Scan for the cell matching the given text and deliver its [x, y] coordinate at center. 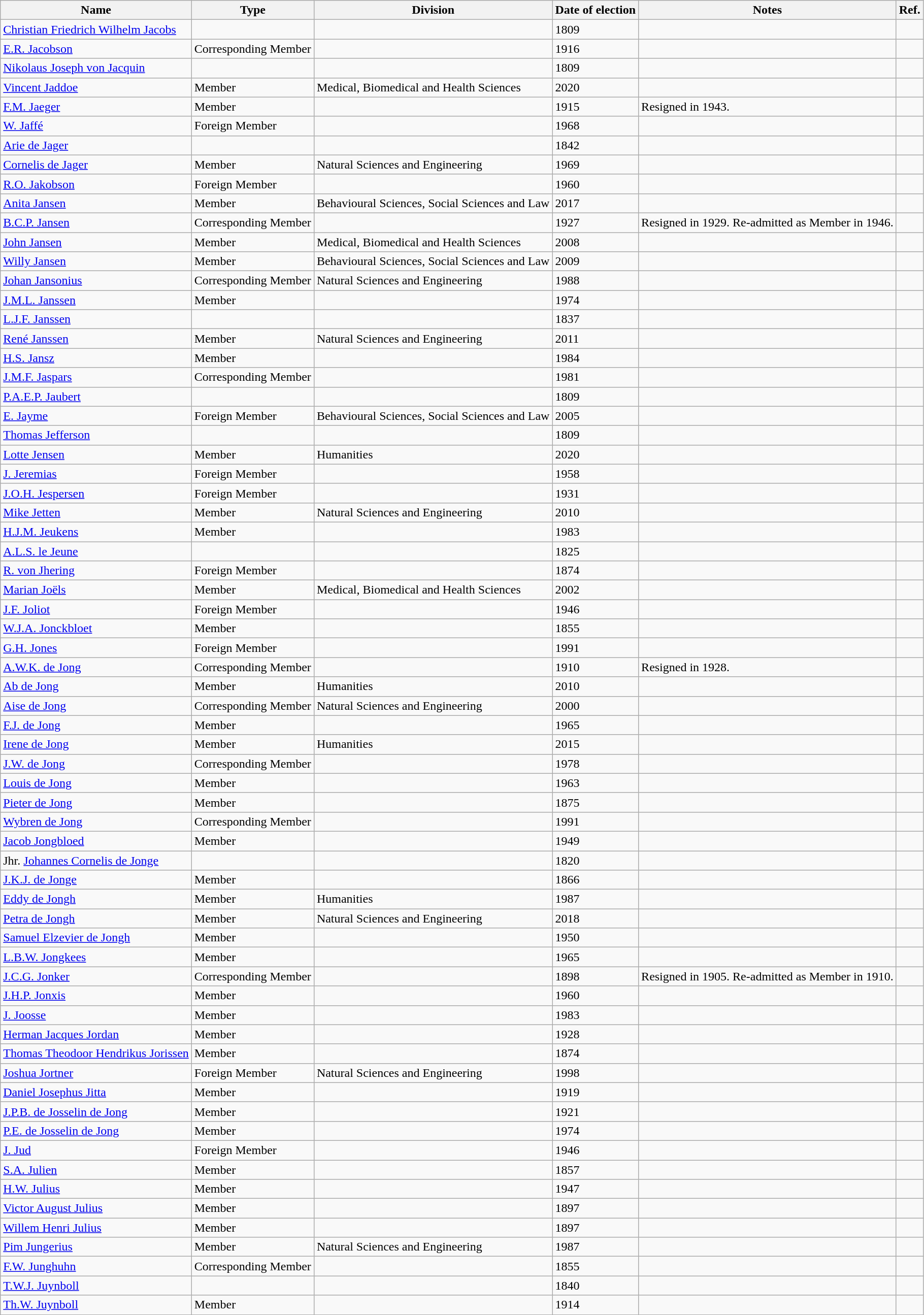
J.W. de Jong [96, 764]
Vincent Jaddoe [96, 87]
P.E. de Josselin de Jong [96, 1131]
Pieter de Jong [96, 802]
W. Jaffé [96, 126]
1875 [596, 802]
1916 [596, 49]
Ab de Jong [96, 686]
1840 [596, 1286]
J.H.P. Jonxis [96, 996]
1998 [596, 1073]
1968 [596, 126]
J.F. Joliot [96, 609]
2018 [596, 918]
1914 [596, 1305]
Petra de Jongh [96, 918]
Notes [768, 10]
2011 [596, 339]
Marian Joëls [96, 590]
Resigned in 1943. [768, 107]
John Jansen [96, 242]
J. Jud [96, 1150]
A.W.K. de Jong [96, 667]
1988 [596, 281]
Arie de Jager [96, 145]
Willem Henri Julius [96, 1228]
Thomas Jefferson [96, 435]
F.M. Jaeger [96, 107]
Daniel Josephus Jitta [96, 1092]
2015 [596, 744]
1825 [596, 551]
1866 [596, 880]
P.A.E.P. Jaubert [96, 397]
Christian Friedrich Wilhelm Jacobs [96, 29]
R. von Jhering [96, 571]
1915 [596, 107]
1928 [596, 1034]
1947 [596, 1189]
Louis de Jong [96, 783]
1984 [596, 358]
Pim Jungerius [96, 1247]
1837 [596, 319]
H.S. Jansz [96, 358]
Nikolaus Joseph von Jacquin [96, 68]
1842 [596, 145]
Ref. [910, 10]
1857 [596, 1169]
Jacob Jongbloed [96, 841]
J.M.L. Janssen [96, 300]
J. Joosse [96, 1015]
Resigned in 1928. [768, 667]
Name [96, 10]
1921 [596, 1111]
2009 [596, 261]
1820 [596, 861]
Thomas Theodoor Hendrikus Jorissen [96, 1054]
L.J.F. Janssen [96, 319]
René Janssen [96, 339]
Th.W. Juynboll [96, 1305]
B.C.P. Jansen [96, 222]
2000 [596, 706]
L.B.W. Jongkees [96, 957]
1927 [596, 222]
J.K.J. de Jonge [96, 880]
1981 [596, 377]
Johan Jansonius [96, 281]
F.J. de Jong [96, 725]
J.P.B. de Josselin de Jong [96, 1111]
Herman Jacques Jordan [96, 1034]
Joshua Jortner [96, 1073]
2017 [596, 203]
Eddy de Jongh [96, 899]
Irene de Jong [96, 744]
J.M.F. Jaspars [96, 377]
2005 [596, 416]
A.L.S. le Jeune [96, 551]
Victor August Julius [96, 1208]
Aise de Jong [96, 706]
T.W.J. Juynboll [96, 1286]
Mike Jetten [96, 512]
J.O.H. Jespersen [96, 493]
Resigned in 1905. Re-admitted as Member in 1910. [768, 976]
Jhr. Johannes Cornelis de Jonge [96, 861]
E.R. Jacobson [96, 49]
Anita Jansen [96, 203]
H.J.M. Jeukens [96, 532]
Lotte Jensen [96, 454]
1978 [596, 764]
Cornelis de Jager [96, 165]
R.O. Jakobson [96, 184]
Wybren de Jong [96, 821]
1919 [596, 1092]
1931 [596, 493]
1898 [596, 976]
Division [433, 10]
1949 [596, 841]
1963 [596, 783]
Date of election [596, 10]
Resigned in 1929. Re-admitted as Member in 1946. [768, 222]
G.H. Jones [96, 648]
1910 [596, 667]
1958 [596, 474]
2008 [596, 242]
J. Jeremias [96, 474]
1950 [596, 938]
2002 [596, 590]
Willy Jansen [96, 261]
Type [253, 10]
S.A. Julien [96, 1169]
Samuel Elzevier de Jongh [96, 938]
J.C.G. Jonker [96, 976]
F.W. Junghuhn [96, 1266]
1969 [596, 165]
E. Jayme [96, 416]
W.J.A. Jonckbloet [96, 629]
H.W. Julius [96, 1189]
